Search for the cell housing the specified text and yield its [X, Y] center coordinate. 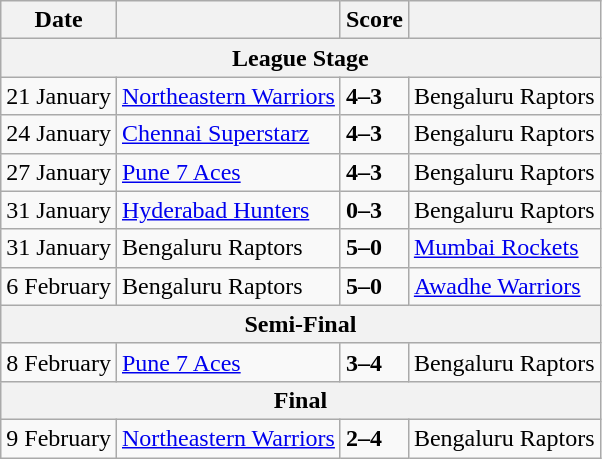
8 February [59, 362]
Date [59, 20]
21 January [59, 96]
Semi-Final [300, 324]
Mumbai Rockets [504, 248]
9 February [59, 438]
3–4 [374, 362]
Awadhe Warriors [504, 286]
Chennai Superstarz [228, 134]
2–4 [374, 438]
24 January [59, 134]
Hyderabad Hunters [228, 210]
6 February [59, 286]
27 January [59, 172]
0–3 [374, 210]
Final [300, 400]
League Stage [300, 58]
Score [374, 20]
